From the cell containing the given text, extract its center point as [x, y] coordinate. 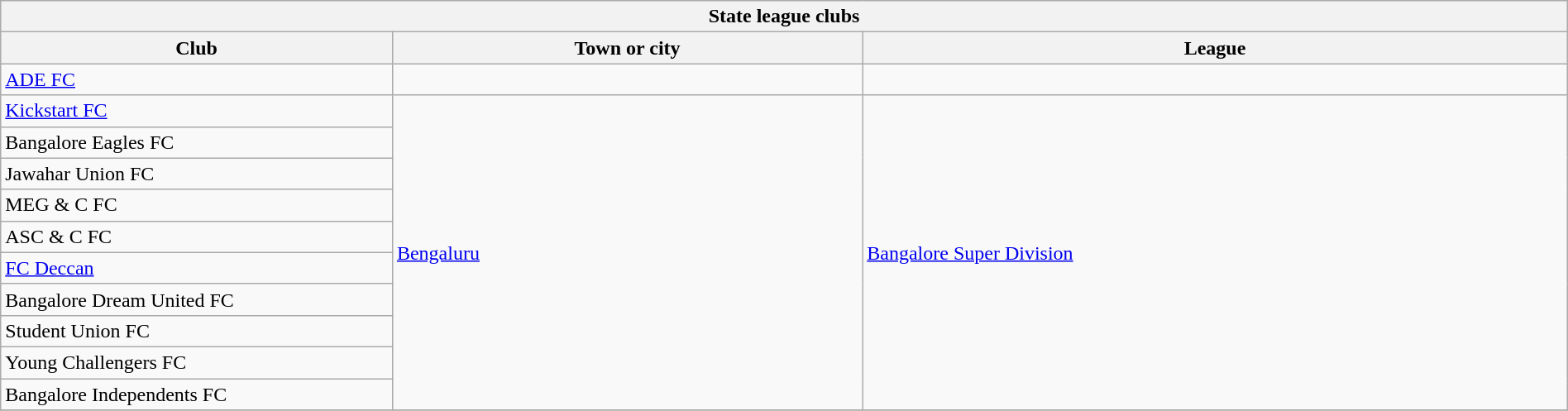
Town or city [627, 48]
Student Union FC [197, 331]
Young Challengers FC [197, 362]
ADE FC [197, 79]
State league clubs [784, 17]
Bengaluru [627, 253]
Bangalore Eagles FC [197, 142]
MEG & C FC [197, 205]
FC Deccan [197, 268]
League [1216, 48]
Jawahar Union FC [197, 174]
ASC & C FC [197, 237]
Bangalore Dream United FC [197, 299]
Kickstart FC [197, 111]
Bangalore Super Division [1216, 253]
Bangalore Independents FC [197, 394]
Club [197, 48]
